Output the [x, y] coordinate of the center of the cell containing the given text.  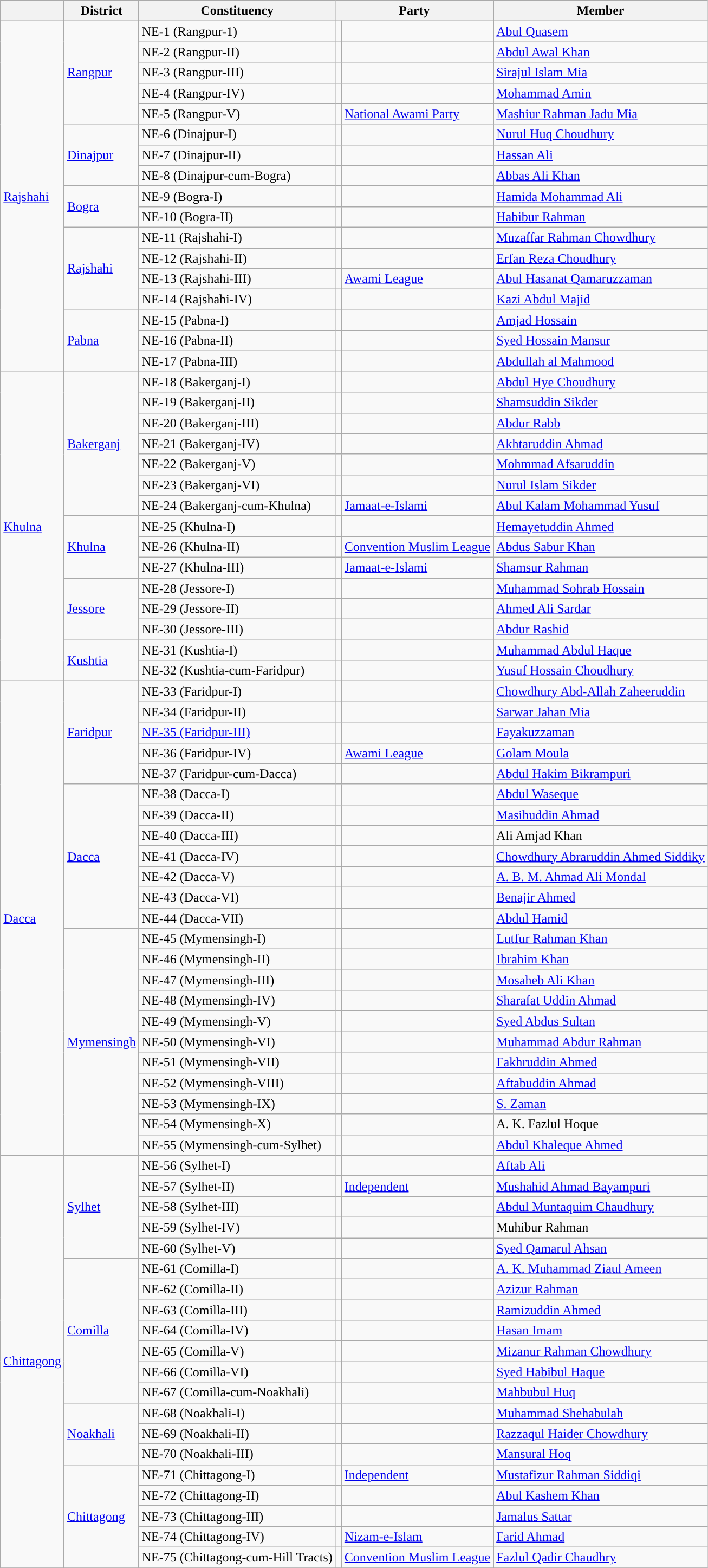
Sarwar Jahan Mia [601, 712]
NE-17 (Pabna-III) [237, 361]
Benajir Ahmed [601, 897]
NE-52 (Mymensingh-VIII) [237, 1083]
Abdur Rashid [601, 630]
NE-1 (Rangpur-1) [237, 31]
NE-36 (Faridpur-IV) [237, 753]
NE-48 (Mymensingh-IV) [237, 1001]
Azizur Rahman [601, 1290]
Nurul Huq Choudhury [601, 134]
NE-51 (Mymensingh-VII) [237, 1062]
Syed Qamarul Ahsan [601, 1248]
Sylhet [101, 1207]
NE-27 (Khulna-III) [237, 567]
Masihuddin Ahmad [601, 815]
Aftabuddin Ahmad [601, 1083]
Hamida Mohammad Ali [601, 196]
NE-42 (Dacca-V) [237, 877]
Rangpur [101, 73]
Fayakuzzaman [601, 733]
Mosaheb Ali Khan [601, 980]
Abdur Rabb [601, 423]
Jamalus Sattar [601, 1516]
NE-16 (Pabna-II) [237, 341]
Ahmed Ali Sardar [601, 609]
Fakhruddin Ahmed [601, 1062]
NE-72 (Chittagong-II) [237, 1495]
NE-3 (Rangpur-III) [237, 73]
Muhammad Shehabulah [601, 1413]
Abdul Khaleque Ahmed [601, 1145]
NE-60 (Sylhet-V) [237, 1248]
Shamsuddin Sikder [601, 403]
Muhibur Rahman [601, 1227]
Abbas Ali Khan [601, 176]
NE-11 (Rajshahi-I) [237, 237]
NE-56 (Sylhet-I) [237, 1165]
NE-24 (Bakerganj-cum-Khulna) [237, 506]
A. K. Muhammad Ziaul Ameen [601, 1269]
NE-38 (Dacca-I) [237, 794]
NE-32 (Kushtia-cum-Faridpur) [237, 671]
NE-6 (Dinajpur-I) [237, 134]
Mizanur Rahman Chowdhury [601, 1351]
Sharafat Uddin Ahmad [601, 1001]
Hasan Imam [601, 1331]
Ibrahim Khan [601, 960]
NE-2 (Rangpur-II) [237, 52]
National Awami Party [417, 114]
NE-5 (Rangpur-V) [237, 114]
NE-26 (Khulna-II) [237, 547]
NE-4 (Rangpur-IV) [237, 93]
Party [414, 11]
NE-65 (Comilla-V) [237, 1351]
Abdul Awal Khan [601, 52]
Mashiur Rahman Jadu Mia [601, 114]
Muhammad Abdul Haque [601, 650]
NE-43 (Dacca-VI) [237, 897]
NE-58 (Sylhet-III) [237, 1207]
NE-64 (Comilla-IV) [237, 1331]
Aftab Ali [601, 1165]
NE-8 (Dinajpur-cum-Bogra) [237, 176]
Syed Hossain Mansur [601, 341]
Habibur Rahman [601, 217]
NE-25 (Khulna-I) [237, 526]
NE-63 (Comilla-III) [237, 1310]
Mansural Hoq [601, 1454]
NE-74 (Chittagong-IV) [237, 1537]
Sirajul Islam Mia [601, 73]
Abul Quasem [601, 31]
NE-18 (Bakerganj-I) [237, 382]
Amjad Hossain [601, 320]
Farid Ahmad [601, 1537]
Mushahid Ahmad Bayampuri [601, 1186]
NE-62 (Comilla-II) [237, 1290]
A. B. M. Ahmad Ali Mondal [601, 877]
Pabna [101, 341]
Abul Kalam Mohammad Yusuf [601, 506]
Hassan Ali [601, 155]
NE-12 (Rajshahi-II) [237, 258]
NE-46 (Mymensingh-II) [237, 960]
NE-73 (Chittagong-III) [237, 1516]
NE-50 (Mymensingh-VI) [237, 1042]
NE-40 (Dacca-III) [237, 835]
NE-21 (Bakerganj-IV) [237, 444]
Abdul Muntaquim Chaudhury [601, 1207]
Golam Moula [601, 753]
Abdul Hye Choudhury [601, 382]
S. Zaman [601, 1104]
NE-20 (Bakerganj-III) [237, 423]
NE-69 (Noakhali-II) [237, 1434]
Shamsur Rahman [601, 567]
Faridpur [101, 733]
Syed Habibul Haque [601, 1372]
Comilla [101, 1331]
NE-31 (Kushtia-I) [237, 650]
Ramizuddin Ahmed [601, 1310]
Erfan Reza Choudhury [601, 258]
NE-45 (Mymensingh-I) [237, 939]
A. K. Fazlul Hoque [601, 1124]
NE-29 (Jessore-II) [237, 609]
NE-75 (Chittagong-cum-Hill Tracts) [237, 1557]
Syed Abdus Sultan [601, 1021]
Bakerganj [101, 444]
NE-34 (Faridpur-II) [237, 712]
Abdul Waseque [601, 794]
NE-28 (Jessore-I) [237, 588]
Abdul Hamid [601, 918]
NE-39 (Dacca-II) [237, 815]
Kazi Abdul Majid [601, 300]
Chowdhury Abraruddin Ahmed Siddiky [601, 856]
Mahbubul Huq [601, 1392]
NE-15 (Pabna-I) [237, 320]
NE-9 (Bogra-I) [237, 196]
NE-37 (Faridpur-cum-Dacca) [237, 774]
Bogra [101, 206]
Mohmmad Afsaruddin [601, 464]
NE-68 (Noakhali-I) [237, 1413]
Dinajpur [101, 155]
NE-19 (Bakerganj-II) [237, 403]
Hemayetuddin Ahmed [601, 526]
Abul Kashem Khan [601, 1495]
NE-44 (Dacca-VII) [237, 918]
NE-57 (Sylhet-II) [237, 1186]
Muhammad Sohrab Hossain [601, 588]
NE-7 (Dinajpur-II) [237, 155]
Mymensingh [101, 1042]
Yusuf Hossain Choudhury [601, 671]
NE-10 (Bogra-II) [237, 217]
Nurul Islam Sikder [601, 485]
NE-71 (Chittagong-I) [237, 1475]
NE-14 (Rajshahi-IV) [237, 300]
NE-30 (Jessore-III) [237, 630]
NE-70 (Noakhali-III) [237, 1454]
Razzaqul Haider Chowdhury [601, 1434]
Constituency [237, 11]
NE-47 (Mymensingh-III) [237, 980]
Muhammad Abdur Rahman [601, 1042]
NE-23 (Bakerganj-VI) [237, 485]
Fazlul Qadir Chaudhry [601, 1557]
NE-54 (Mymensingh-X) [237, 1124]
NE-22 (Bakerganj-V) [237, 464]
NE-33 (Faridpur-I) [237, 691]
NE-35 (Faridpur-III) [237, 733]
Chowdhury Abd-Allah Zaheeruddin [601, 691]
Kushtia [101, 660]
Noakhali [101, 1434]
NE-61 (Comilla-I) [237, 1269]
NE-53 (Mymensingh-IX) [237, 1104]
NE-13 (Rajshahi-III) [237, 279]
Abdus Sabur Khan [601, 547]
Lutfur Rahman Khan [601, 939]
NE-66 (Comilla-VI) [237, 1372]
NE-59 (Sylhet-IV) [237, 1227]
NE-41 (Dacca-IV) [237, 856]
Member [601, 11]
NE-67 (Comilla-cum-Noakhali) [237, 1392]
Abdullah al Mahmood [601, 361]
NE-49 (Mymensingh-V) [237, 1021]
Ali Amjad Khan [601, 835]
Abdul Hakim Bikrampuri [601, 774]
Mustafizur Rahman Siddiqi [601, 1475]
NE-55 (Mymensingh-cum-Sylhet) [237, 1145]
Nizam-e-Islam [417, 1537]
Akhtaruddin Ahmad [601, 444]
Jessore [101, 608]
Mohammad Amin [601, 93]
Muzaffar Rahman Chowdhury [601, 237]
Abul Hasanat Qamaruzzaman [601, 279]
District [101, 11]
